Extract the [X, Y] coordinate from the center of the cell holding the provided text.  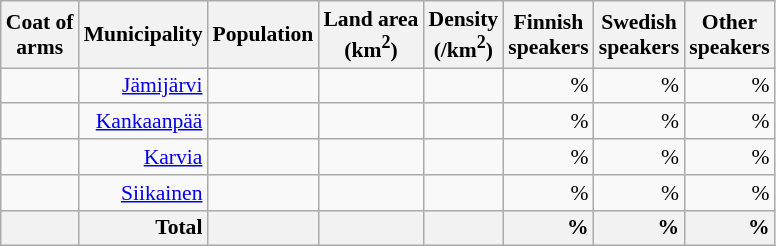
Population [262, 34]
Coat ofarms [40, 34]
Land area(km2) [370, 34]
Kankaanpää [144, 122]
Density(/km2) [463, 34]
Otherspeakers [729, 34]
Municipality [144, 34]
Jämijärvi [144, 86]
Finnishspeakers [548, 34]
Karvia [144, 157]
Swedishspeakers [639, 34]
Total [144, 228]
Siikainen [144, 193]
